Identify which cell holds the provided text, then report its [X, Y] central coordinate. 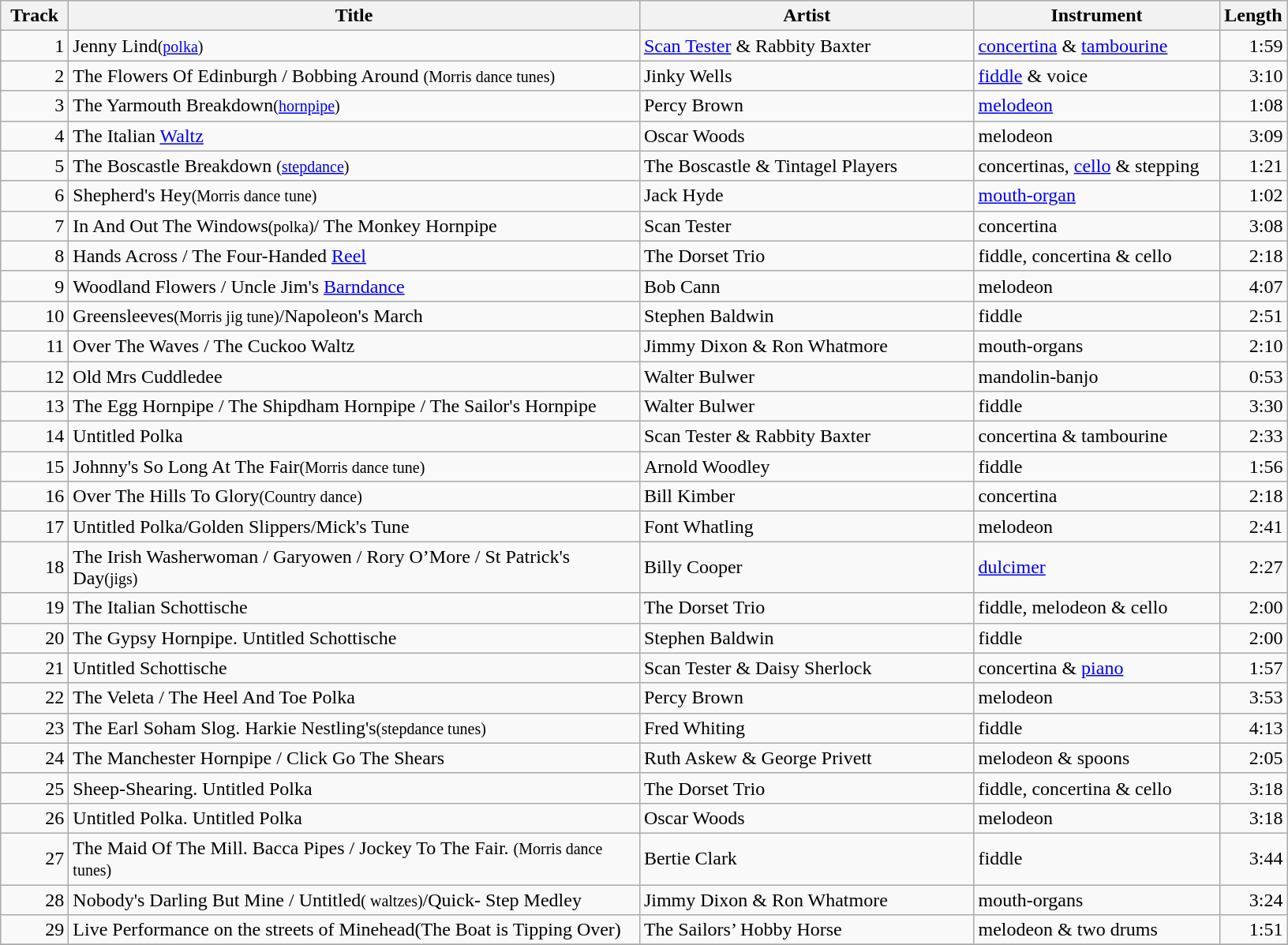
1:02 [1253, 196]
19 [35, 608]
mouth-organ [1097, 196]
Bertie Clark [807, 859]
9 [35, 286]
15 [35, 467]
18 [35, 567]
28 [35, 899]
1:59 [1253, 46]
12 [35, 377]
3:44 [1253, 859]
24 [35, 758]
The Egg Hornpipe / The Shipdham Hornpipe / The Sailor's Hornpipe [354, 407]
2:33 [1253, 437]
Ruth Askew & George Privett [807, 758]
The Italian Schottische [354, 608]
Shepherd's Hey(Morris dance tune) [354, 196]
27 [35, 859]
Untitled Polka. Untitled Polka [354, 818]
1:51 [1253, 930]
2:27 [1253, 567]
4:13 [1253, 728]
Hands Across / The Four-Handed Reel [354, 256]
4:07 [1253, 286]
The Gypsy Hornpipe. Untitled Schottische [354, 638]
3:53 [1253, 698]
26 [35, 818]
1:08 [1253, 106]
Artist [807, 16]
The Flowers Of Edinburgh / Bobbing Around (Morris dance tunes) [354, 76]
Scan Tester [807, 226]
3:24 [1253, 899]
Woodland Flowers / Uncle Jim's Barndance [354, 286]
Jenny Lind(polka) [354, 46]
3:09 [1253, 136]
In And Out The Windows(polka)/ The Monkey Hornpipe [354, 226]
6 [35, 196]
Fred Whiting [807, 728]
Track [35, 16]
21 [35, 668]
Length [1253, 16]
1 [35, 46]
Title [354, 16]
The Yarmouth Breakdown(hornpipe) [354, 106]
17 [35, 527]
The Earl Soham Slog. Harkie Nestling's(stepdance tunes) [354, 728]
mandolin-banjo [1097, 377]
29 [35, 930]
10 [35, 316]
The Boscastle & Tintagel Players [807, 166]
1:21 [1253, 166]
14 [35, 437]
Bob Cann [807, 286]
Untitled Polka/Golden Slippers/Mick's Tune [354, 527]
The Sailors’ Hobby Horse [807, 930]
22 [35, 698]
The Veleta / The Heel And Toe Polka [354, 698]
0:53 [1253, 377]
2:05 [1253, 758]
Font Whatling [807, 527]
Nobody's Darling But Mine / Untitled( waltzes)/Quick- Step Medley [354, 899]
melodeon & spoons [1097, 758]
20 [35, 638]
4 [35, 136]
1:56 [1253, 467]
8 [35, 256]
concertina & piano [1097, 668]
Untitled Schottische [354, 668]
dulcimer [1097, 567]
Over The Waves / The Cuckoo Waltz [354, 346]
7 [35, 226]
Old Mrs Cuddledee [354, 377]
Instrument [1097, 16]
1:57 [1253, 668]
Greensleeves(Morris jig tune)/Napoleon's March [354, 316]
2 [35, 76]
Jinky Wells [807, 76]
16 [35, 497]
Jack Hyde [807, 196]
The Maid Of The Mill. Bacca Pipes / Jockey To The Fair. (Morris dance tunes) [354, 859]
Over The Hills To Glory(Country dance) [354, 497]
Live Performance on the streets of Minehead(The Boat is Tipping Over) [354, 930]
25 [35, 788]
3 [35, 106]
2:41 [1253, 527]
2:10 [1253, 346]
2:51 [1253, 316]
11 [35, 346]
Scan Tester & Daisy Sherlock [807, 668]
Sheep-Shearing. Untitled Polka [354, 788]
The Italian Waltz [354, 136]
Johnny's So Long At The Fair(Morris dance tune) [354, 467]
23 [35, 728]
3:08 [1253, 226]
5 [35, 166]
melodeon & two drums [1097, 930]
Billy Cooper [807, 567]
fiddle, melodeon & cello [1097, 608]
Bill Kimber [807, 497]
fiddle & voice [1097, 76]
concertinas, cello & stepping [1097, 166]
Untitled Polka [354, 437]
The Manchester Hornpipe / Click Go The Shears [354, 758]
Arnold Woodley [807, 467]
The Irish Washerwoman / Garyowen / Rory O’More / St Patrick's Day(jigs) [354, 567]
3:10 [1253, 76]
13 [35, 407]
3:30 [1253, 407]
The Boscastle Breakdown (stepdance) [354, 166]
